Find where the given text appears and provide that cell's center as [x, y] coordinate. 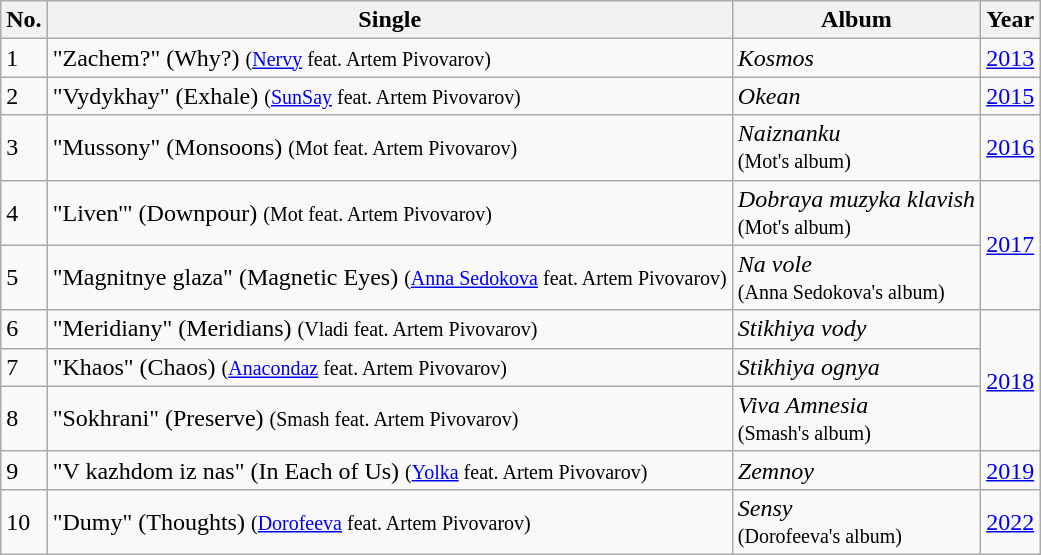
4 [24, 212]
"Mussony" (Monsoons) (Mot feat. Artem Pivovarov) [390, 148]
2018 [1010, 380]
Na vole(Anna Sedokova's album) [856, 278]
Dobraya muzyka klavish(Mot's album) [856, 212]
Stikhiya vody [856, 329]
Sensy(Dorofeeva's album) [856, 522]
2013 [1010, 58]
Stikhiya ognya [856, 367]
2015 [1010, 96]
5 [24, 278]
"Meridiany" (Meridians) (Vladi feat. Artem Pivovarov) [390, 329]
2016 [1010, 148]
Okean [856, 96]
Viva Amnesia(Smash's album) [856, 418]
2 [24, 96]
6 [24, 329]
2019 [1010, 470]
"Vydykhay" (Exhale) (SunSay feat. Artem Pivovarov) [390, 96]
"Zachem?" (Why?) (Nervy feat. Artem Pivovarov) [390, 58]
Year [1010, 20]
2022 [1010, 522]
Zemnoy [856, 470]
"V kazhdom iz nas" (In Each of Us) (Yolka feat. Artem Pivovarov) [390, 470]
"Khaos" (Chaos) (Anacondaz feat. Artem Pivovarov) [390, 367]
Album [856, 20]
3 [24, 148]
Naiznanku(Mot's album) [856, 148]
"Dumy" (Thoughts) (Dorofeeva feat. Artem Pivovarov) [390, 522]
8 [24, 418]
2017 [1010, 245]
No. [24, 20]
"Magnitnye glaza" (Magnetic Eyes) (Anna Sedokova feat. Artem Pivovarov) [390, 278]
7 [24, 367]
10 [24, 522]
Single [390, 20]
1 [24, 58]
9 [24, 470]
Kosmos [856, 58]
"Sokhrani" (Preserve) (Smash feat. Artem Pivovarov) [390, 418]
"Liven'" (Downpour) (Mot feat. Artem Pivovarov) [390, 212]
